Scan for the cell matching the given text and deliver its [x, y] coordinate at center. 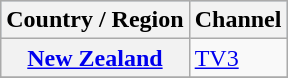
New Zealand [95, 58]
Channel [238, 20]
Country / Region [95, 20]
TV3 [238, 58]
